Locate the cell with the specified text and output its (x, y) center coordinate. 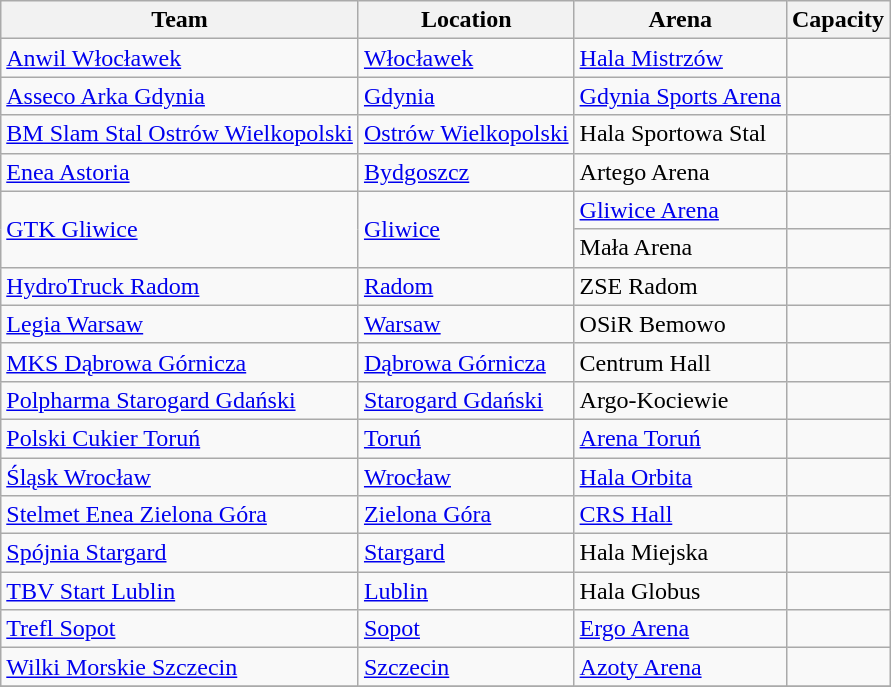
TBV Start Lublin (180, 591)
Trefl Sopot (180, 629)
GTK Gliwice (180, 229)
Stelmet Enea Zielona Góra (180, 515)
Location (466, 20)
Polpharma Starogard Gdański (180, 400)
Starogard Gdański (466, 400)
Sopot (466, 629)
Gliwice (466, 229)
Hala Sportowa Stal (680, 134)
ZSE Radom (680, 286)
Gdynia Sports Arena (680, 96)
Stargard (466, 553)
Wrocław (466, 477)
Dąbrowa Górnicza (466, 362)
Polski Cukier Toruń (180, 438)
Capacity (838, 20)
BM Slam Stal Ostrów Wielkopolski (180, 134)
Radom (466, 286)
Ostrów Wielkopolski (466, 134)
Zielona Góra (466, 515)
CRS Hall (680, 515)
Artego Arena (680, 172)
Arena Toruń (680, 438)
OSiR Bemowo (680, 324)
Team (180, 20)
Wilki Morskie Szczecin (180, 667)
Azoty Arena (680, 667)
HydroTruck Radom (180, 286)
Warsaw (466, 324)
Spójnia Stargard (180, 553)
Hala Mistrzów (680, 58)
Gdynia (466, 96)
Hala Miejska (680, 553)
MKS Dąbrowa Górnicza (180, 362)
Śląsk Wrocław (180, 477)
Bydgoszcz (466, 172)
Enea Astoria (180, 172)
Hala Orbita (680, 477)
Włocławek (466, 58)
Anwil Włocławek (180, 58)
Szczecin (466, 667)
Gliwice Arena (680, 210)
Hala Globus (680, 591)
Arena (680, 20)
Centrum Hall (680, 362)
Mała Arena (680, 248)
Lublin (466, 591)
Asseco Arka Gdynia (180, 96)
Toruń (466, 438)
Argo-Kociewie (680, 400)
Ergo Arena (680, 629)
Legia Warsaw (180, 324)
